Provide the [x, y] coordinate of the cell's center where the given text is located.  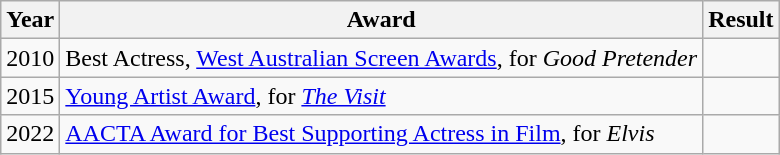
Young Artist Award, for The Visit [382, 96]
Award [382, 20]
Result [741, 20]
Best Actress, West Australian Screen Awards, for Good Pretender [382, 58]
Year [30, 20]
2022 [30, 134]
2015 [30, 96]
2010 [30, 58]
AACTA Award for Best Supporting Actress in Film, for Elvis [382, 134]
